Identify which cell holds the provided text, then report its (x, y) central coordinate. 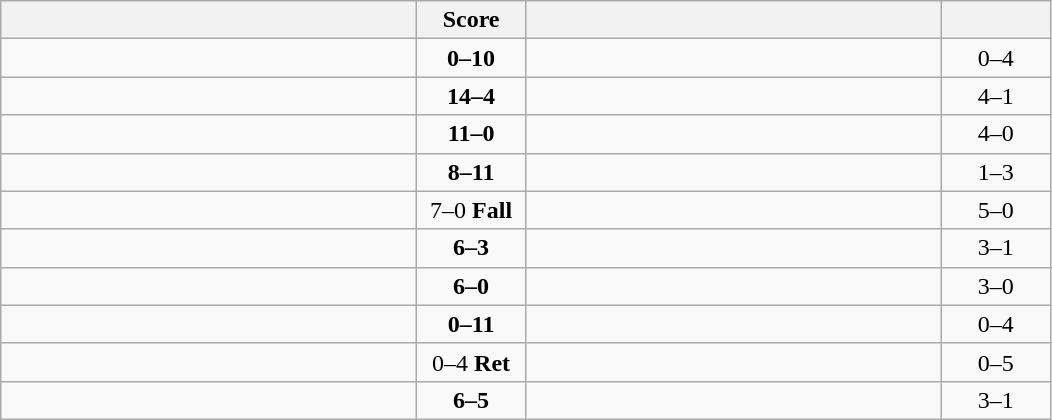
0–5 (996, 362)
7–0 Fall (472, 210)
1–3 (996, 172)
6–0 (472, 286)
4–1 (996, 96)
0–10 (472, 58)
6–5 (472, 400)
0–4 Ret (472, 362)
0–11 (472, 324)
6–3 (472, 248)
Score (472, 20)
4–0 (996, 134)
11–0 (472, 134)
14–4 (472, 96)
3–0 (996, 286)
8–11 (472, 172)
5–0 (996, 210)
